Output the (X, Y) coordinate of the center of the cell containing the given text.  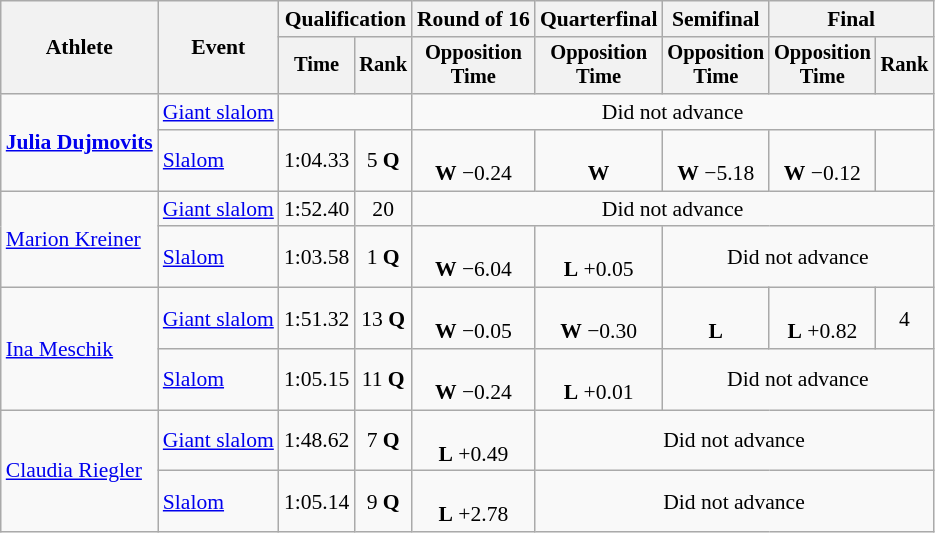
7 Q (383, 440)
4 (905, 318)
Round of 16 (474, 19)
Quarterfinal (599, 19)
1 Q (383, 258)
W −0.30 (599, 318)
5 Q (383, 160)
Event (218, 48)
1:05.14 (316, 502)
L +0.82 (822, 318)
L +0.05 (599, 258)
1:04.33 (316, 160)
L +2.78 (474, 502)
1:52.40 (316, 209)
1:48.62 (316, 440)
1:03.58 (316, 258)
20 (383, 209)
W −0.05 (474, 318)
Final (851, 19)
1:05.15 (316, 380)
9 Q (383, 502)
L +0.01 (599, 380)
Semifinal (716, 19)
Athlete (80, 48)
Marion Kreiner (80, 240)
Claudia Riegler (80, 471)
W (599, 160)
W −0.12 (822, 160)
Time (316, 66)
1:51.32 (316, 318)
11 Q (383, 380)
L +0.49 (474, 440)
W −5.18 (716, 160)
L (716, 318)
Julia Dujmovits (80, 142)
13 Q (383, 318)
W −6.04 (474, 258)
Ina Meschik (80, 349)
Qualification (346, 19)
